Find where the given text appears and provide that cell's center as (x, y) coordinate. 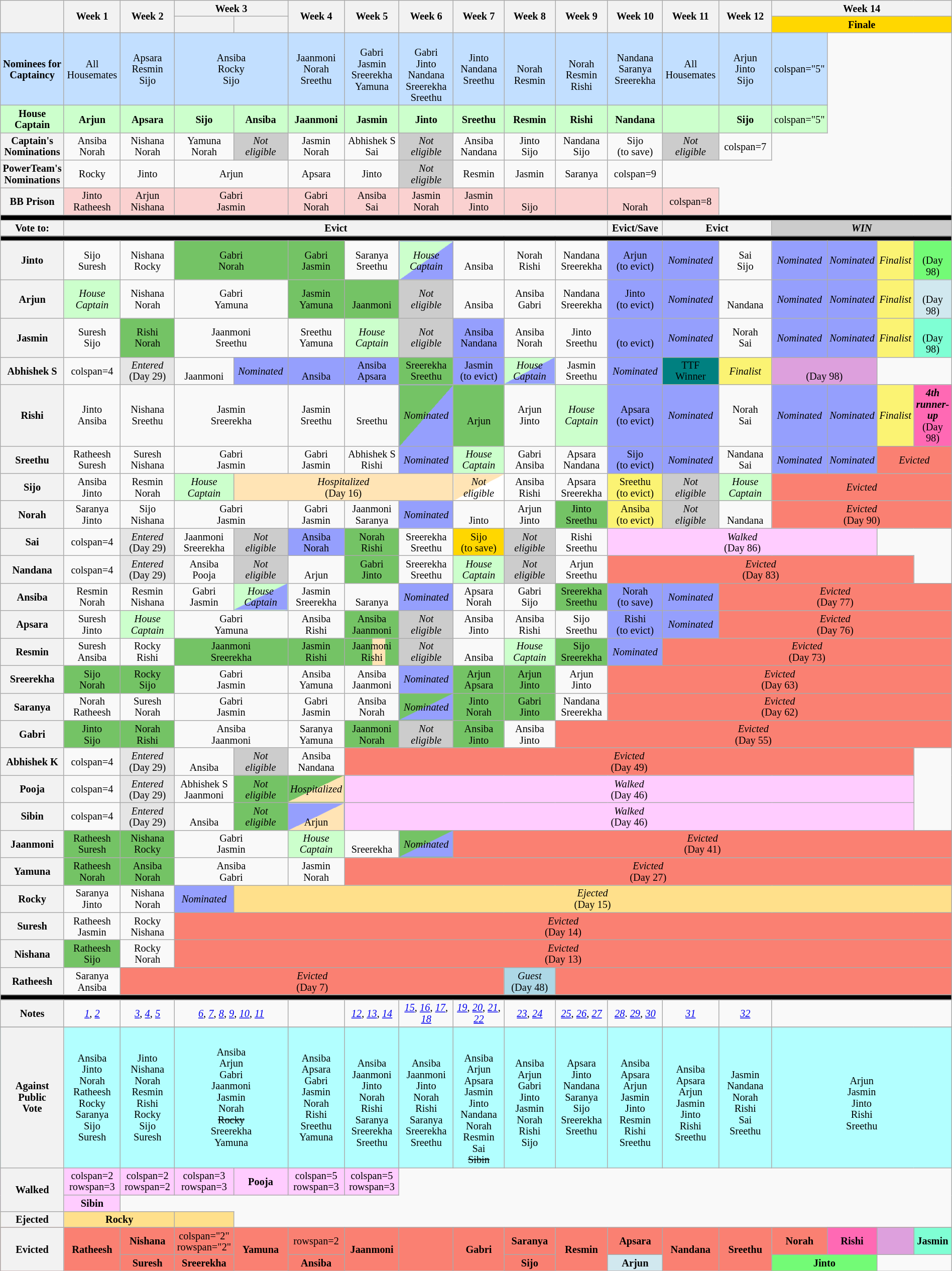
JaanmoniSaranya (372, 514)
Evicted(Day 77) (835, 597)
Jasmin(to evict) (479, 371)
JintoAnsiba (92, 415)
6, 7, 8, 9, 10, 11 (231, 1013)
SreethuYamuna (316, 337)
Ansiba Nandana (479, 337)
Ejected(Day 15) (592, 899)
Week 6 (426, 16)
ApsaraResminSijo (147, 69)
AnsibaApsaraGabriJasminNorahRishiSreethuYamuna (316, 1097)
TTFWinner (690, 371)
ArjunJintoSijo (745, 69)
ApsaraSreerekha (581, 487)
SijoNishana (147, 514)
SaiSijo (745, 260)
ArjunApsara (479, 679)
Hospitalized (316, 789)
AnsibaApsara (372, 371)
Week 5 (372, 16)
RatheeshNorah (92, 872)
Sreethu(to evict) (635, 487)
Ansiba(to evict) (635, 514)
Week 1 (92, 16)
JaanmoniSreethu (231, 337)
28. 29, 30 (635, 1013)
Apsara(to evict) (635, 415)
Abhishek SSai (372, 147)
AnsibaApsaraArjunJasminJintoResminRishiSreethu (635, 1097)
SaranyaAnsiba (92, 981)
Week 7 (479, 16)
25, 26, 27 (581, 1013)
19, 20, 21, 22 (479, 1013)
GabriJasminSreerekha Yamuna (372, 69)
Captain'sNominations (32, 147)
GabriAnsiba (529, 460)
Week 4 (316, 16)
JintoNorah (479, 707)
Arjun JasminJintoRishiSreethu (862, 1097)
Walked(Day 86) (742, 542)
JaanmoniRishi (372, 652)
Jinto(to evict) (635, 299)
12, 13, 14 (372, 1013)
AnsibaRockySijo (231, 69)
Abhishek SRishi (372, 460)
Evicted(Day 90) (862, 514)
NishanaSreethu (147, 415)
AnsibaArjunGabriJintoJasminNorahRishiSijo (529, 1097)
Hospitalized(Day 16) (343, 487)
GabriJintoNandanaSreerekhaSreethu (426, 69)
Evicted(Day 27) (648, 872)
colspan=9 (635, 174)
SureshNishana (147, 460)
23, 24 (529, 1013)
AnsibaSai (372, 201)
Abhishek SJaanmoni (204, 789)
SaranyaSreethu (372, 260)
SijoSreerekha (581, 652)
Evicted(Day 73) (807, 652)
Evicted(Day 13) (563, 954)
colspan=3 rowspan=3 (204, 1181)
WIN (862, 228)
RockyNorah (147, 954)
SureshSijo (92, 337)
RishiNorah (147, 337)
colspan=7 (745, 147)
JasminRishi (316, 652)
JasminJinto (479, 201)
PowerTeam'sNominations (32, 174)
Evicted(Day 7) (312, 981)
JaanmoniNorahSreethu (316, 69)
ResminNishana (147, 597)
AnsibaPooja (204, 569)
colspan="2" rowspan="2" (204, 1241)
31 (690, 1013)
Finale (862, 24)
Notes (32, 1013)
SureshAnsiba (92, 652)
Sai (32, 542)
Evicted(Day 76) (835, 625)
AgainstPublicVote (32, 1097)
rowspan=2 (316, 1241)
GabriSijo (529, 597)
NorahRatheesh (92, 707)
JintoNandanaSreethu (479, 69)
Week 9 (581, 16)
Evicted(Day 14) (563, 926)
NorahResmin (529, 69)
Evict/Save (635, 228)
SureshNorah (147, 707)
Norah(to save) (635, 597)
Arjun(to evict) (635, 260)
JaanmoniNorah (372, 734)
SureshJinto (92, 625)
ArjunNishana (147, 201)
Evicted(Day 41) (702, 844)
Abhishek S (32, 371)
colspan=8 (690, 201)
AnsibaJintoNorahRatheeshRockySaranyaSijoSuresh (92, 1097)
Sijo(to evict) (635, 460)
15, 16, 17, 18 (426, 1013)
Ejected (32, 1219)
Week 14 (862, 8)
NandanaSai (745, 460)
RockyNishana (147, 926)
NandanaSaranyaSreerekha (635, 69)
colspan=2 rowspan=3 (92, 1181)
1, 2 (92, 1013)
Walked (32, 1189)
Vote to: (32, 228)
Ansiba Jinto (479, 625)
Rishi(to evict) (635, 625)
SijoSreethu (581, 625)
RatheeshJasmin (92, 926)
JintoRatheesh (92, 201)
Evicted(Day 83) (760, 569)
AnsibaArjunApsaraJasminJintoNandanaNorahResminSaiSibin (479, 1097)
colspan=2 rowspan=2 (147, 1181)
Week 3 (231, 8)
Nominees for Captaincy (32, 69)
RockyRishi (147, 652)
JintoNishanaNorahResminRishiRockySijoSuresh (147, 1097)
Week 11 (690, 16)
ApsaraJintoNandanaSaranyaSijoSreerekhaSreethu (581, 1097)
Week 12 (745, 16)
(to evict) (635, 337)
AnsibaYamuna (316, 679)
Week 2 (147, 16)
ArjunSreethu (581, 569)
NandanaSijo (581, 147)
NorahResminRishi (581, 69)
AnsibaArjunGabriJaanmoniJasminNorahRockySreerekhaYamuna (231, 1097)
4th runner-up(Day 98) (933, 415)
Abhishek K (32, 761)
SijoSuresh (92, 260)
Evicted(Day 55) (754, 734)
BB Prison (32, 201)
Guest(Day 48) (529, 981)
AnsibaApsaraArjunJasminJintoRishiSreethu (690, 1097)
RishiSreethu (581, 542)
RockySijo (147, 679)
Week 10 (635, 16)
RatheeshSijo (92, 954)
YamunaNorah (204, 147)
JasminNandanaNorahRishiSaiSreethu (745, 1097)
32 (745, 1013)
ApsaraNandana (581, 460)
SaranyaYamuna (316, 734)
Week 8 (529, 16)
3, 4, 5 (147, 1013)
ApsaraNorah (479, 597)
Ansiba Rishi (529, 625)
Evicted(Day 63) (779, 679)
Evicted(Day 62) (779, 707)
JasminYamuna (316, 299)
Evicted(Day 49) (629, 761)
SijoNorah (92, 679)
